Output the [x, y] coordinate of the center of the cell containing the given text.  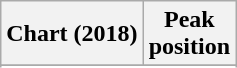
Peak position [189, 34]
Chart (2018) [72, 34]
